Output the [X, Y] coordinate of the center of the cell containing the given text.  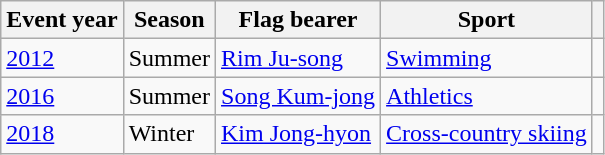
Cross-country skiing [487, 134]
Song Kum-jong [298, 96]
Season [169, 20]
Kim Jong-hyon [298, 134]
2016 [62, 96]
Event year [62, 20]
Swimming [487, 58]
2012 [62, 58]
Winter [169, 134]
Sport [487, 20]
2018 [62, 134]
Flag bearer [298, 20]
Rim Ju-song [298, 58]
Athletics [487, 96]
